Find where the given text appears and provide that cell's center as [X, Y] coordinate. 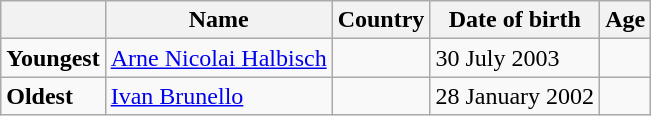
Ivan Brunello [218, 96]
Youngest [53, 58]
Country [381, 20]
Arne Nicolai Halbisch [218, 58]
Date of birth [515, 20]
30 July 2003 [515, 58]
Oldest [53, 96]
Name [218, 20]
Age [626, 20]
28 January 2002 [515, 96]
